Determine the [X, Y] coordinate at the center of the cell enclosing the given text.  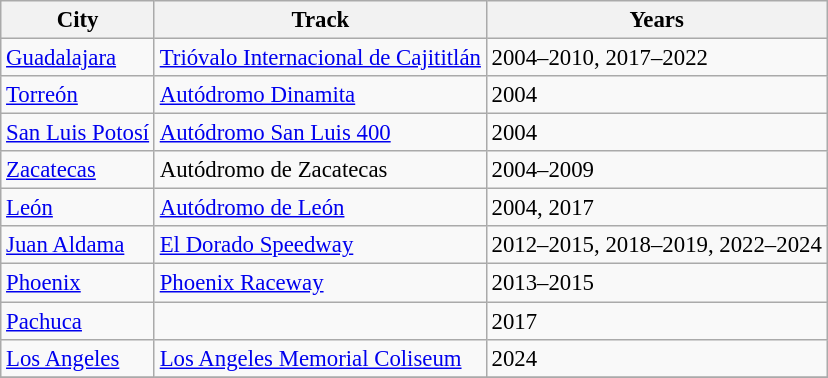
2004–2010, 2017–2022 [656, 58]
Phoenix Raceway [320, 283]
Years [656, 20]
Juan Aldama [78, 245]
2012–2015, 2018–2019, 2022–2024 [656, 245]
2017 [656, 321]
San Luis Potosí [78, 133]
Autódromo Dinamita [320, 95]
Pachuca [78, 321]
Phoenix [78, 283]
2024 [656, 358]
City [78, 20]
Los Angeles Memorial Coliseum [320, 358]
Los Angeles [78, 358]
Autódromo de León [320, 208]
2004–2009 [656, 170]
Guadalajara [78, 58]
Track [320, 20]
El Dorado Speedway [320, 245]
Torreón [78, 95]
Autódromo San Luis 400 [320, 133]
León [78, 208]
2013–2015 [656, 283]
Zacatecas [78, 170]
Trióvalo Internacional de Cajititlán [320, 58]
2004, 2017 [656, 208]
Autódromo de Zacatecas [320, 170]
